Output the [x, y] coordinate of the center of the cell containing the given text.  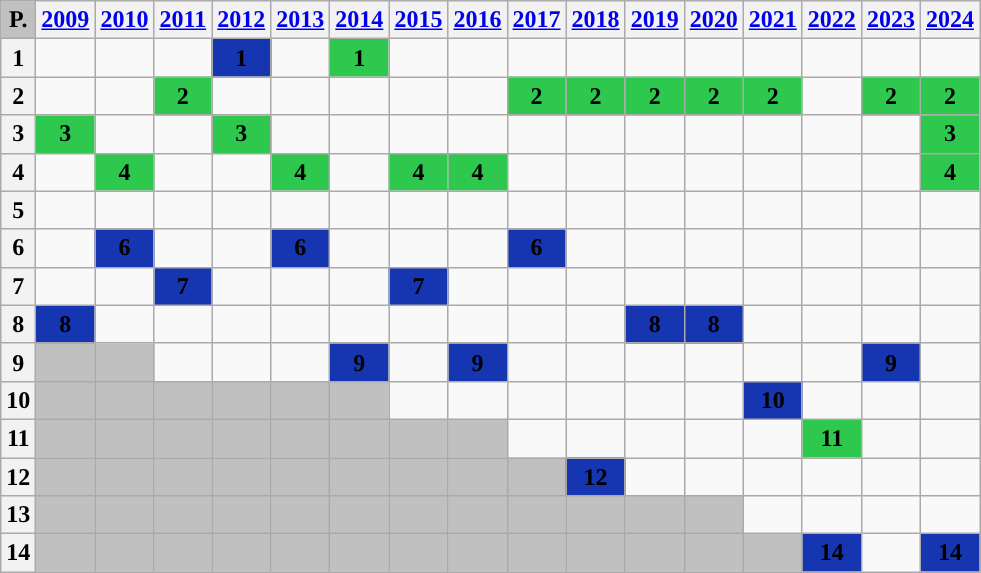
2009 [66, 20]
2021 [772, 20]
2017 [536, 20]
5 [18, 210]
2015 [418, 20]
2013 [300, 20]
2012 [242, 20]
2016 [478, 20]
2023 [890, 20]
2022 [832, 20]
2018 [596, 20]
P. [18, 20]
13 [18, 515]
2010 [124, 20]
2014 [360, 20]
2020 [714, 20]
2011 [183, 20]
2019 [654, 20]
2024 [950, 20]
